Return the [X, Y] coordinate for the center point of the cell that contains the specified text.  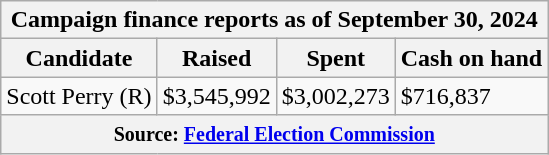
$716,837 [471, 96]
Scott Perry (R) [79, 96]
Candidate [79, 58]
Source: Federal Election Commission [274, 134]
$3,545,992 [216, 96]
Spent [336, 58]
Campaign finance reports as of September 30, 2024 [274, 20]
Cash on hand [471, 58]
$3,002,273 [336, 96]
Raised [216, 58]
